Capture the cell that displays the provided text and extract its [X, Y] central coordinate. 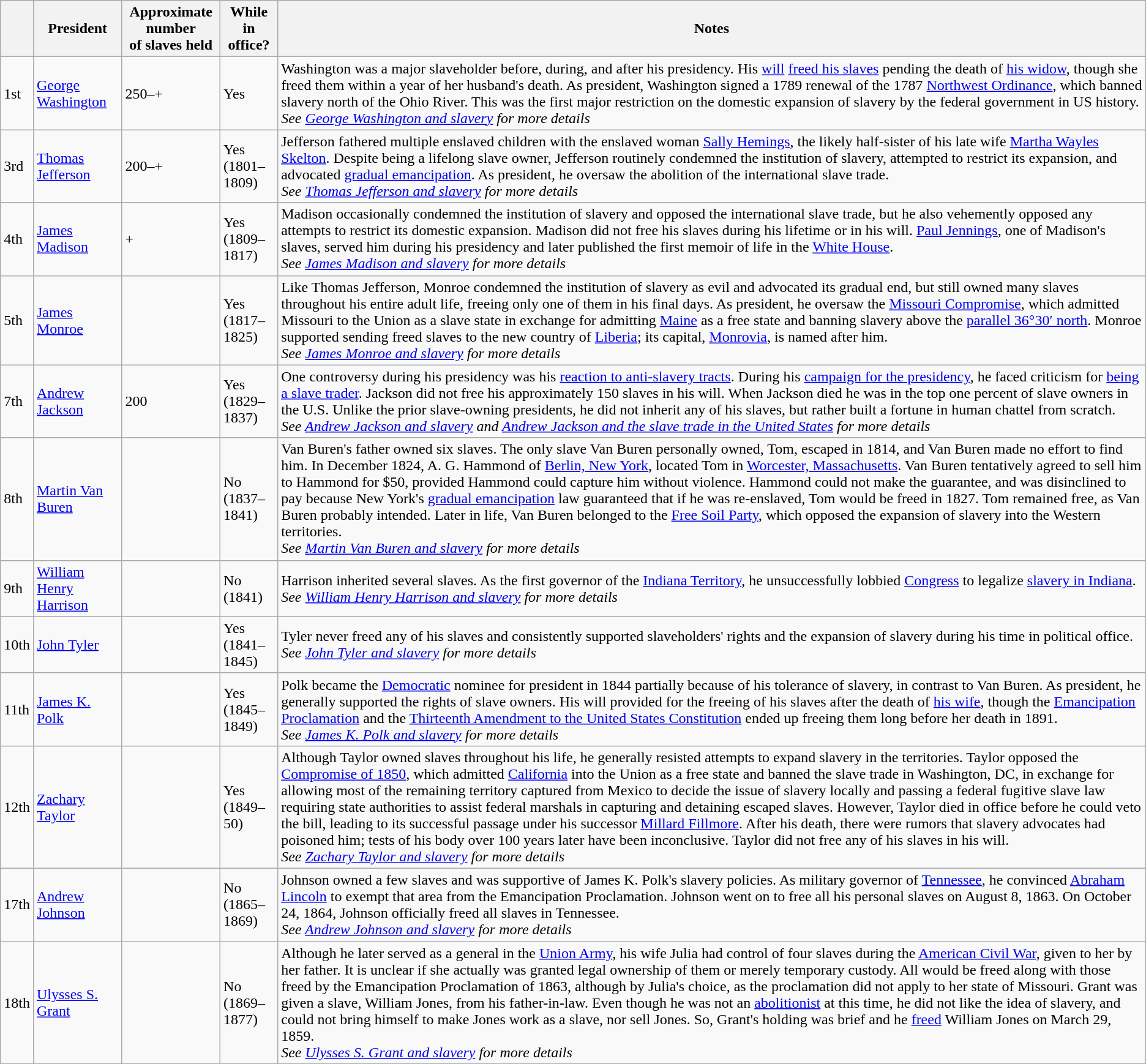
200 [171, 402]
Martin Van Buren [77, 499]
John Tyler [77, 645]
Yes [249, 93]
200–+ [171, 167]
8th [17, 499]
James K. Polk [77, 709]
Andrew Jackson [77, 402]
1st [17, 93]
18th [17, 1003]
Yes(1801–1809) [249, 167]
11th [17, 709]
Yes(1849–50) [249, 807]
4th [17, 239]
Zachary Taylor [77, 807]
Notes [712, 29]
George Washington [77, 93]
Andrew Johnson [77, 905]
While in office? [249, 29]
250–+ [171, 93]
Approximate numberof slaves held [171, 29]
12th [17, 807]
Yes(1845–1849) [249, 709]
Yes(1809–1817) [249, 239]
Thomas Jefferson [77, 167]
9th [17, 588]
Yes(1841–1845) [249, 645]
No(1869–1877) [249, 1003]
+ [171, 239]
10th [17, 645]
3rd [17, 167]
Yes(1829–1837) [249, 402]
No(1841) [249, 588]
James Madison [77, 239]
No(1865–1869) [249, 905]
Yes(1817–1825) [249, 320]
5th [17, 320]
James Monroe [77, 320]
No(1837–1841) [249, 499]
7th [17, 402]
17th [17, 905]
President [77, 29]
William Henry Harrison [77, 588]
Ulysses S. Grant [77, 1003]
